From the cell containing the given text, extract its center point as [X, Y] coordinate. 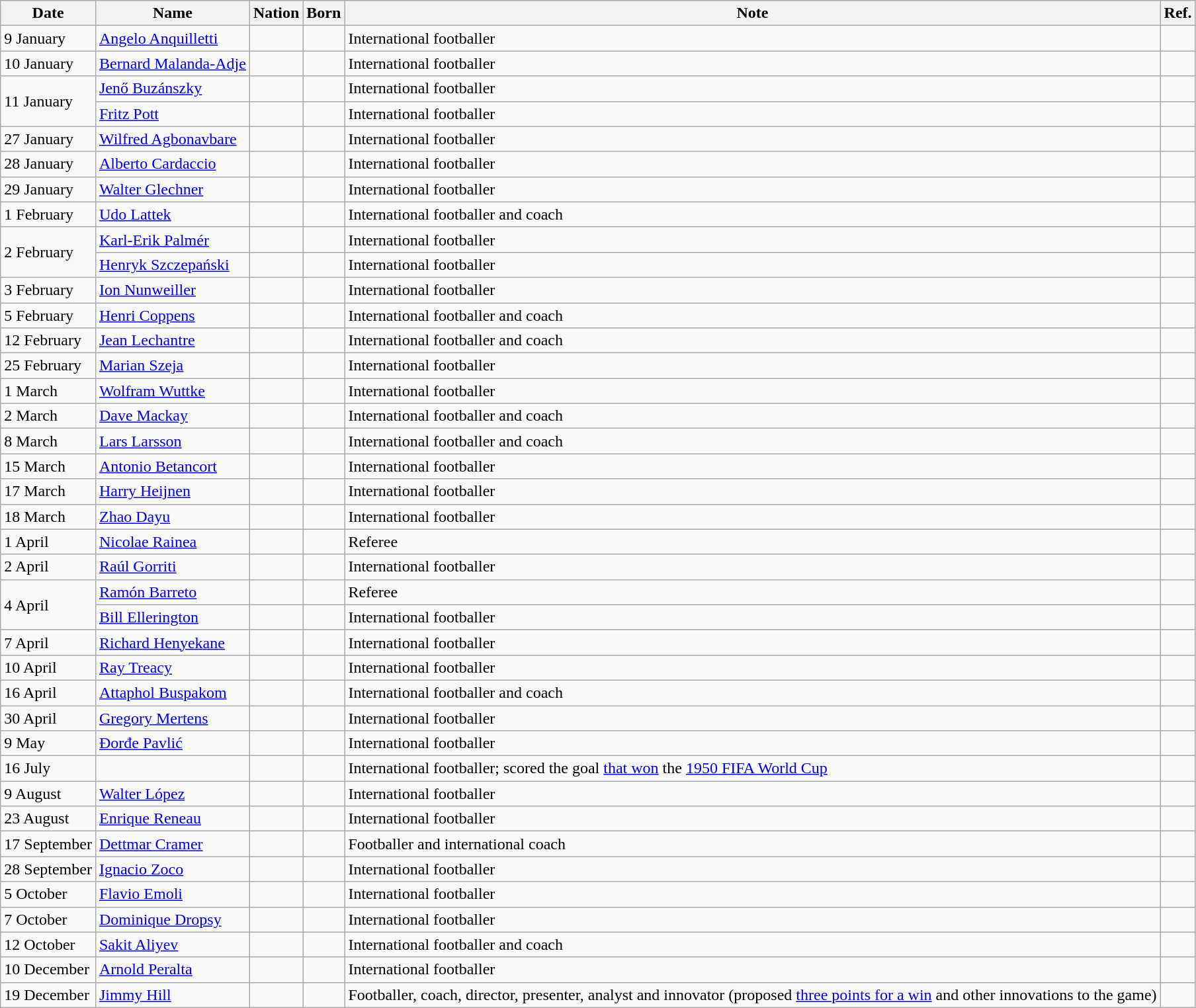
7 October [48, 919]
19 December [48, 995]
25 February [48, 366]
Fritz Pott [172, 114]
8 March [48, 441]
9 August [48, 794]
1 February [48, 214]
17 September [48, 844]
Richard Henyekane [172, 642]
9 January [48, 38]
10 December [48, 970]
28 September [48, 869]
Sakit Aliyev [172, 945]
Ignacio Zoco [172, 869]
Lars Larsson [172, 441]
10 April [48, 667]
Đorđe Pavlić [172, 743]
15 March [48, 466]
Jimmy Hill [172, 995]
Note [753, 13]
18 March [48, 517]
2 April [48, 567]
Harry Heijnen [172, 491]
17 March [48, 491]
27 January [48, 139]
Wilfred Agbonavbare [172, 139]
Enrique Reneau [172, 819]
30 April [48, 718]
9 May [48, 743]
Footballer, coach, director, presenter, analyst and innovator (proposed three points for a win and other innovations to the game) [753, 995]
Walter Glechner [172, 189]
Nicolae Rainea [172, 542]
Name [172, 13]
Angelo Anquilletti [172, 38]
Ray Treacy [172, 667]
Flavio Emoli [172, 894]
Henri Coppens [172, 315]
23 August [48, 819]
Gregory Mertens [172, 718]
Born [324, 13]
Ion Nunweiller [172, 290]
10 January [48, 63]
5 October [48, 894]
Date [48, 13]
29 January [48, 189]
1 April [48, 542]
Jean Lechantre [172, 341]
Antonio Betancort [172, 466]
2 March [48, 416]
Dettmar Cramer [172, 844]
4 April [48, 605]
5 February [48, 315]
Zhao Dayu [172, 517]
Attaphol Buspakom [172, 693]
Ramón Barreto [172, 592]
Henryk Szczepański [172, 265]
Walter López [172, 794]
Nation [276, 13]
1 March [48, 391]
Arnold Peralta [172, 970]
12 February [48, 341]
16 April [48, 693]
12 October [48, 945]
3 February [48, 290]
Ref. [1177, 13]
Wolfram Wuttke [172, 391]
Dominique Dropsy [172, 919]
16 July [48, 769]
Footballer and international coach [753, 844]
7 April [48, 642]
Bernard Malanda-Adje [172, 63]
11 January [48, 101]
Bill Ellerington [172, 617]
Marian Szeja [172, 366]
28 January [48, 164]
Dave Mackay [172, 416]
Udo Lattek [172, 214]
Raúl Gorriti [172, 567]
Jenő Buzánszky [172, 89]
International footballer; scored the goal that won the 1950 FIFA World Cup [753, 769]
2 February [48, 252]
Karl-Erik Palmér [172, 239]
Alberto Cardaccio [172, 164]
